Return the (X, Y) coordinate for the center point of the cell that contains the specified text.  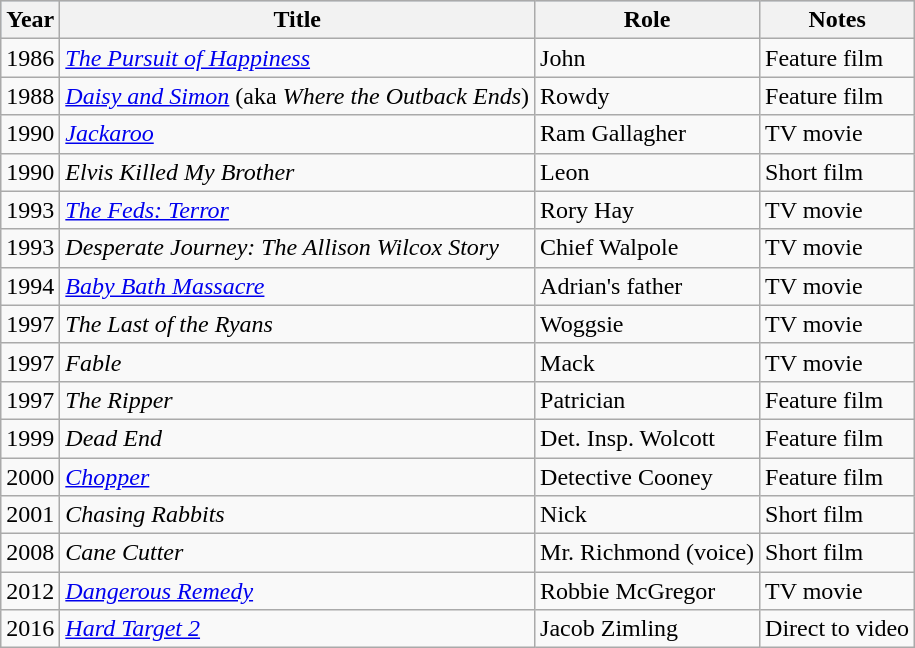
Baby Bath Massacre (298, 286)
Woggsie (648, 324)
Leon (648, 172)
2012 (30, 591)
1994 (30, 286)
Mack (648, 362)
Ram Gallagher (648, 134)
Dangerous Remedy (298, 591)
Dead End (298, 438)
Year (30, 20)
The Feds: Terror (298, 210)
Rowdy (648, 96)
Fable (298, 362)
2000 (30, 477)
Jacob Zimling (648, 629)
Patrician (648, 400)
Title (298, 20)
Nick (648, 515)
Desperate Journey: The Allison Wilcox Story (298, 248)
1986 (30, 58)
Detective Cooney (648, 477)
Det. Insp. Wolcott (648, 438)
Cane Cutter (298, 553)
Chopper (298, 477)
Hard Target 2 (298, 629)
Rory Hay (648, 210)
Chasing Rabbits (298, 515)
Direct to video (838, 629)
Adrian's father (648, 286)
The Ripper (298, 400)
Role (648, 20)
Jackaroo (298, 134)
1999 (30, 438)
Mr. Richmond (voice) (648, 553)
Robbie McGregor (648, 591)
2016 (30, 629)
Elvis Killed My Brother (298, 172)
The Last of the Ryans (298, 324)
The Pursuit of Happiness (298, 58)
2008 (30, 553)
Notes (838, 20)
Daisy and Simon (aka Where the Outback Ends) (298, 96)
John (648, 58)
Chief Walpole (648, 248)
2001 (30, 515)
1988 (30, 96)
